For the text-containing cell, return its midpoint in [x, y] coordinate format. 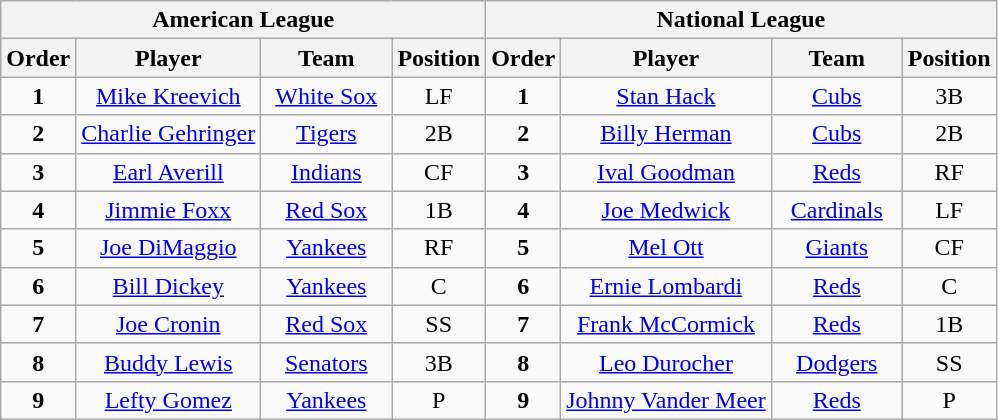
Joe Cronin [168, 324]
Stan Hack [666, 96]
Ernie Lombardi [666, 286]
Earl Averill [168, 172]
Joe Medwick [666, 210]
Johnny Vander Meer [666, 400]
Indians [326, 172]
Mike Kreevich [168, 96]
White Sox [326, 96]
National League [741, 20]
Joe DiMaggio [168, 248]
Charlie Gehringer [168, 134]
Lefty Gomez [168, 400]
Tigers [326, 134]
Ival Goodman [666, 172]
Bill Dickey [168, 286]
Cardinals [836, 210]
Jimmie Foxx [168, 210]
Senators [326, 362]
Buddy Lewis [168, 362]
Leo Durocher [666, 362]
American League [244, 20]
Giants [836, 248]
Billy Herman [666, 134]
Dodgers [836, 362]
Frank McCormick [666, 324]
Mel Ott [666, 248]
